Find where the given text appears and provide that cell's center as [X, Y] coordinate. 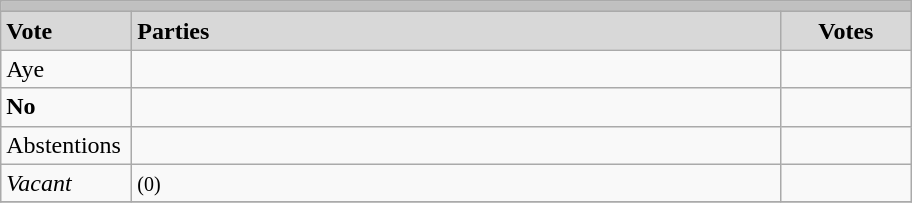
Vacant [66, 183]
No [66, 107]
Aye [66, 69]
(0) [456, 183]
Vote [66, 31]
Abstentions [66, 145]
Votes [846, 31]
Parties [456, 31]
